Pinpoint the cell where the given text exists, returning its (X, Y) midpoint coordinate. 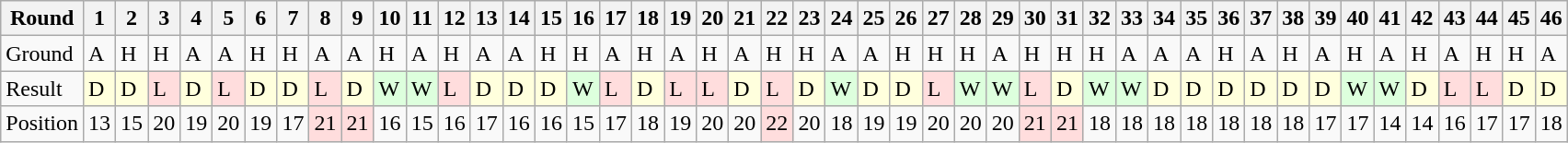
28 (970, 18)
4 (197, 18)
31 (1067, 18)
36 (1229, 18)
3 (164, 18)
Position (42, 124)
43 (1454, 18)
37 (1261, 18)
Ground (42, 54)
2 (133, 18)
40 (1358, 18)
30 (1034, 18)
38 (1294, 18)
26 (905, 18)
39 (1325, 18)
35 (1196, 18)
33 (1132, 18)
25 (874, 18)
34 (1165, 18)
11 (421, 18)
12 (455, 18)
23 (810, 18)
42 (1423, 18)
41 (1389, 18)
6 (261, 18)
Result (42, 89)
1 (99, 18)
24 (841, 18)
45 (1518, 18)
5 (228, 18)
44 (1487, 18)
7 (293, 18)
32 (1099, 18)
10 (390, 18)
27 (939, 18)
9 (357, 18)
Round (42, 18)
46 (1551, 18)
29 (1003, 18)
8 (326, 18)
